Provide the [X, Y] coordinate of the cell's center where the given text is located.  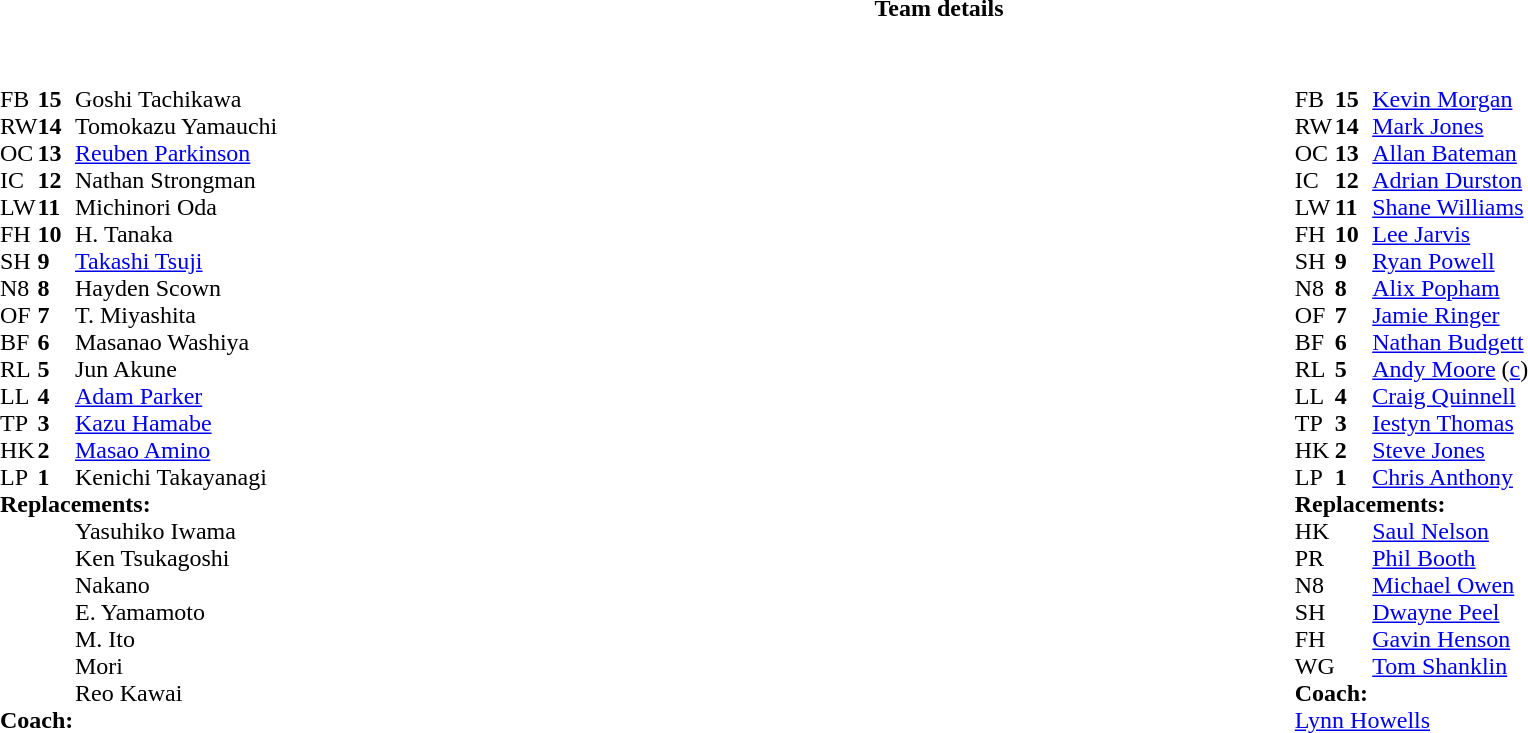
Adrian Durston [1450, 180]
Takashi Tsuji [176, 262]
Steve Jones [1450, 450]
PR [1315, 558]
H. Tanaka [176, 234]
Goshi Tachikawa [176, 100]
Yasuhiko Iwama [176, 532]
Saul Nelson [1450, 532]
Gavin Henson [1450, 640]
Mark Jones [1450, 126]
Andy Moore (c) [1450, 370]
Lee Jarvis [1450, 234]
T. Miyashita [176, 316]
Reuben Parkinson [176, 154]
Masanao Washiya [176, 342]
Nathan Budgett [1450, 342]
Coach: [1412, 694]
Iestyn Thomas [1450, 424]
Jun Akune [176, 370]
Mori [176, 666]
Hayden Scown [176, 288]
Nakano [176, 586]
Michael Owen [1450, 586]
Craig Quinnell [1450, 396]
Kenichi Takayanagi [176, 478]
E. Yamamoto [176, 612]
M. Ito [176, 640]
WG [1315, 666]
Phil Booth [1450, 558]
Kazu Hamabe [176, 424]
Nathan Strongman [176, 180]
Alix Popham [1450, 288]
Jamie Ringer [1450, 316]
Michinori Oda [176, 208]
Ken Tsukagoshi [176, 558]
Reo Kawai [176, 694]
Chris Anthony [1450, 478]
Adam Parker [176, 396]
Masao Amino [176, 450]
Dwayne Peel [1450, 612]
Allan Bateman [1450, 154]
Ryan Powell [1450, 262]
Kevin Morgan [1450, 100]
Shane Williams [1450, 208]
Tomokazu Yamauchi [176, 126]
Tom Shanklin [1450, 666]
